Provide the [X, Y] coordinate of the cell's center where the given text is located.  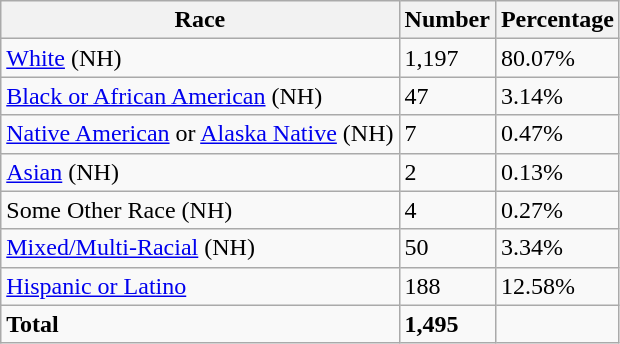
12.58% [557, 286]
Native American or Alaska Native (NH) [200, 134]
1,197 [447, 58]
Black or African American (NH) [200, 96]
0.47% [557, 134]
47 [447, 96]
3.34% [557, 248]
Hispanic or Latino [200, 286]
80.07% [557, 58]
Percentage [557, 20]
Some Other Race (NH) [200, 210]
Mixed/Multi-Racial (NH) [200, 248]
White (NH) [200, 58]
3.14% [557, 96]
2 [447, 172]
0.13% [557, 172]
188 [447, 286]
7 [447, 134]
4 [447, 210]
50 [447, 248]
Total [200, 324]
Race [200, 20]
Asian (NH) [200, 172]
0.27% [557, 210]
1,495 [447, 324]
Number [447, 20]
